Return the (X, Y) coordinate for the center point of the cell that contains the specified text.  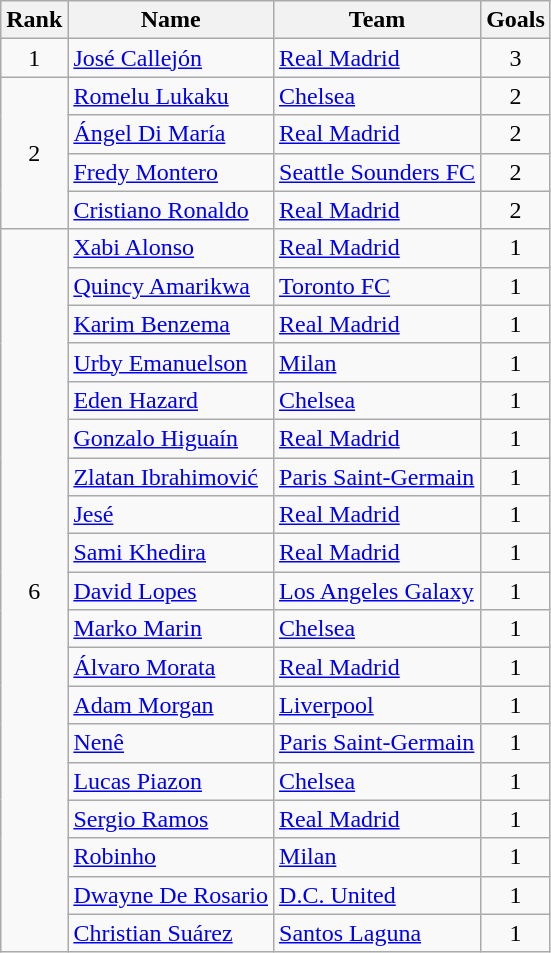
Seattle Sounders FC (378, 172)
Jesé (171, 515)
Eden Hazard (171, 400)
Los Angeles Galaxy (378, 591)
Ángel Di María (171, 134)
Rank (34, 20)
D.C. United (378, 895)
Karim Benzema (171, 324)
Team (378, 20)
Zlatan Ibrahimović (171, 477)
Urby Emanuelson (171, 362)
Cristiano Ronaldo (171, 210)
David Lopes (171, 591)
Fredy Montero (171, 172)
Nenê (171, 743)
Sergio Ramos (171, 819)
Gonzalo Higuaín (171, 438)
Robinho (171, 857)
Quincy Amarikwa (171, 286)
Álvaro Morata (171, 667)
Christian Suárez (171, 933)
Adam Morgan (171, 705)
Toronto FC (378, 286)
Dwayne De Rosario (171, 895)
Sami Khedira (171, 553)
3 (516, 58)
Lucas Piazon (171, 781)
Marko Marin (171, 629)
Goals (516, 20)
Santos Laguna (378, 933)
Liverpool (378, 705)
Name (171, 20)
José Callejón (171, 58)
Xabi Alonso (171, 248)
6 (34, 590)
Romelu Lukaku (171, 96)
